Provide the [X, Y] coordinate of the cell's center where the given text is located.  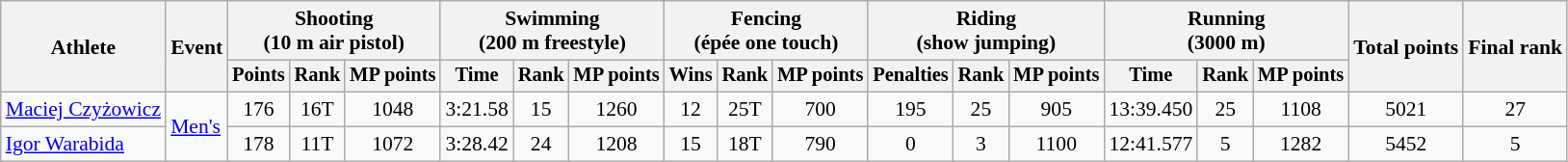
Maciej Czyżowicz [83, 110]
Points [258, 76]
700 [821, 110]
18T [745, 145]
1282 [1300, 145]
Shooting(10 m air pistol) [333, 31]
905 [1056, 110]
Fencing(épée one touch) [767, 31]
5021 [1406, 110]
Igor Warabida [83, 145]
Riding(show jumping) [986, 31]
25T [745, 110]
11T [318, 145]
1100 [1056, 145]
13:39.450 [1150, 110]
1108 [1300, 110]
Total points [1406, 46]
Running(3000 m) [1226, 31]
12:41.577 [1150, 145]
790 [821, 145]
Swimming(200 m freestyle) [552, 31]
5452 [1406, 145]
12 [692, 110]
3:28.42 [476, 145]
3:21.58 [476, 110]
16T [318, 110]
0 [910, 145]
Penalties [910, 76]
Athlete [83, 46]
Wins [692, 76]
1260 [616, 110]
3 [981, 145]
178 [258, 145]
24 [541, 145]
176 [258, 110]
1208 [616, 145]
Event [196, 46]
Men's [196, 127]
195 [910, 110]
1072 [393, 145]
1048 [393, 110]
Final rank [1515, 46]
27 [1515, 110]
